Output the (X, Y) coordinate of the center of the cell containing the given text.  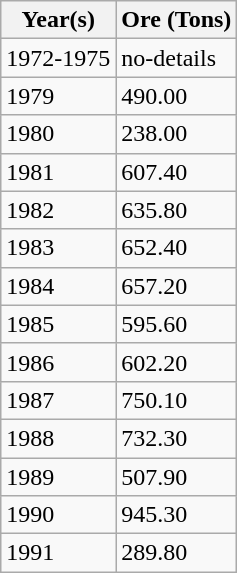
no-details (176, 58)
1989 (58, 477)
750.10 (176, 400)
Ore (Tons) (176, 20)
1981 (58, 172)
1983 (58, 248)
657.20 (176, 286)
652.40 (176, 248)
1991 (58, 553)
1972-1975 (58, 58)
1986 (58, 362)
289.80 (176, 553)
490.00 (176, 96)
1982 (58, 210)
1980 (58, 134)
1990 (58, 515)
595.60 (176, 324)
732.30 (176, 438)
1987 (58, 400)
635.80 (176, 210)
238.00 (176, 134)
1979 (58, 96)
945.30 (176, 515)
1985 (58, 324)
Year(s) (58, 20)
602.20 (176, 362)
607.40 (176, 172)
507.90 (176, 477)
1988 (58, 438)
1984 (58, 286)
